Provide the [x, y] coordinate of the cell's center where the given text is located.  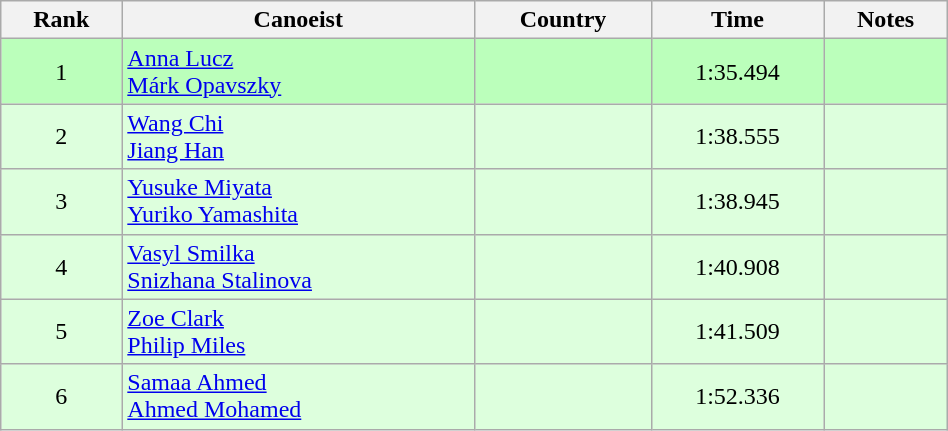
4 [62, 266]
1:38.555 [738, 136]
3 [62, 202]
Rank [62, 20]
1:52.336 [738, 396]
1 [62, 72]
1:40.908 [738, 266]
Anna LuczMárk Opavszky [298, 72]
Country [563, 20]
6 [62, 396]
Canoeist [298, 20]
1:38.945 [738, 202]
Notes [886, 20]
Zoe ClarkPhilip Miles [298, 332]
1:35.494 [738, 72]
5 [62, 332]
1:41.509 [738, 332]
Samaa AhmedAhmed Mohamed [298, 396]
2 [62, 136]
Wang ChiJiang Han [298, 136]
Vasyl SmilkaSnizhana Stalinova [298, 266]
Yusuke MiyataYuriko Yamashita [298, 202]
Time [738, 20]
